From the cell containing the given text, extract its center point as [x, y] coordinate. 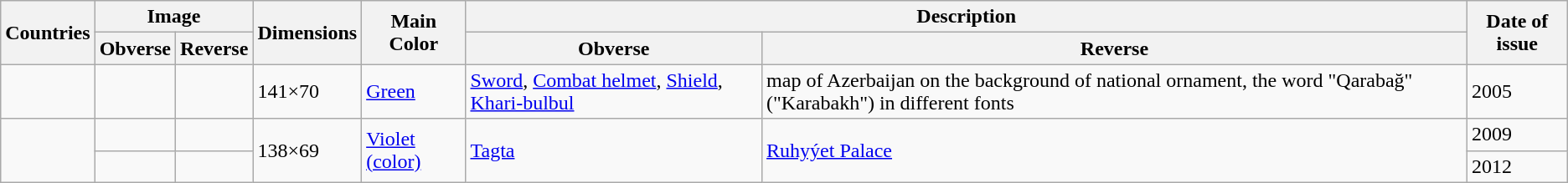
2012 [1517, 166]
Description [967, 17]
Green [414, 92]
Sword, Combat helmet, Shield, Khari-bulbul [614, 92]
Tagta [614, 150]
141×70 [307, 92]
Image [174, 17]
Dimensions [307, 33]
Violet (color) [414, 150]
Ruhyýet Palace [1115, 150]
Main Color [414, 33]
Countries [48, 33]
Date of issue [1517, 33]
138×69 [307, 150]
map of Azerbaijan on the background of national ornament, the word "Qarabağ" ("Karabakh") in different fonts [1115, 92]
2009 [1517, 135]
2005 [1517, 92]
